For the text-containing cell, return its midpoint in (x, y) coordinate format. 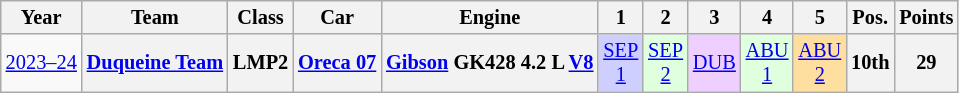
2 (666, 17)
LMP2 (260, 63)
Duqueine Team (155, 63)
SEP2 (666, 63)
1 (620, 17)
Engine (490, 17)
Gibson GK428 4.2 L V8 (490, 63)
Points (926, 17)
Year (42, 17)
2023–24 (42, 63)
5 (820, 17)
Team (155, 17)
10th (870, 63)
29 (926, 63)
Pos. (870, 17)
4 (768, 17)
SEP1 (620, 63)
Oreca 07 (337, 63)
Car (337, 17)
ABU2 (820, 63)
Class (260, 17)
DUB (714, 63)
3 (714, 17)
ABU1 (768, 63)
